From the cell containing the given text, extract its center point as [X, Y] coordinate. 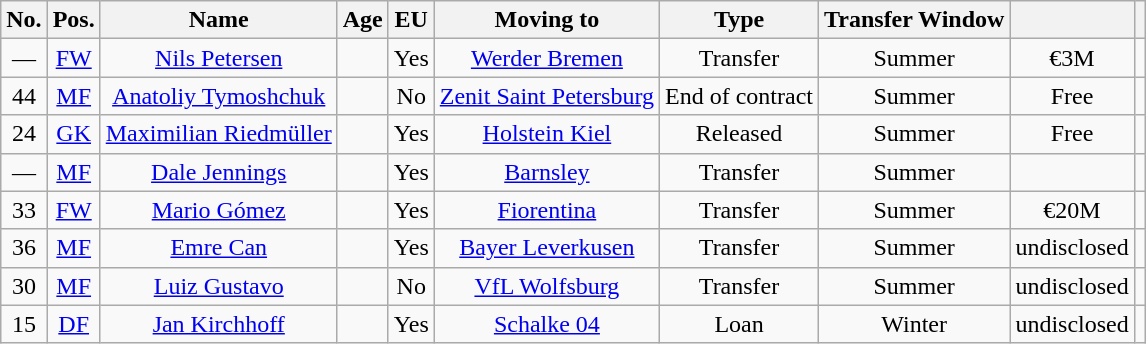
GK [74, 134]
Age [362, 20]
Transfer Window [914, 20]
Emre Can [218, 248]
Moving to [546, 20]
Holstein Kiel [546, 134]
Anatoliy Tymoshchuk [218, 96]
33 [24, 210]
€3M [1072, 58]
36 [24, 248]
Type [740, 20]
15 [24, 324]
24 [24, 134]
44 [24, 96]
Pos. [74, 20]
Bayer Leverkusen [546, 248]
End of contract [740, 96]
Zenit Saint Petersburg [546, 96]
Released [740, 134]
Name [218, 20]
€20M [1072, 210]
Schalke 04 [546, 324]
Dale Jennings [218, 172]
Barnsley [546, 172]
Nils Petersen [218, 58]
Mario Gómez [218, 210]
Luiz Gustavo [218, 286]
Winter [914, 324]
Werder Bremen [546, 58]
Loan [740, 324]
VfL Wolfsburg [546, 286]
Fiorentina [546, 210]
Maximilian Riedmüller [218, 134]
Jan Kirchhoff [218, 324]
DF [74, 324]
No. [24, 20]
EU [411, 20]
30 [24, 286]
